Extract the [x, y] coordinate from the center of the cell holding the provided text.  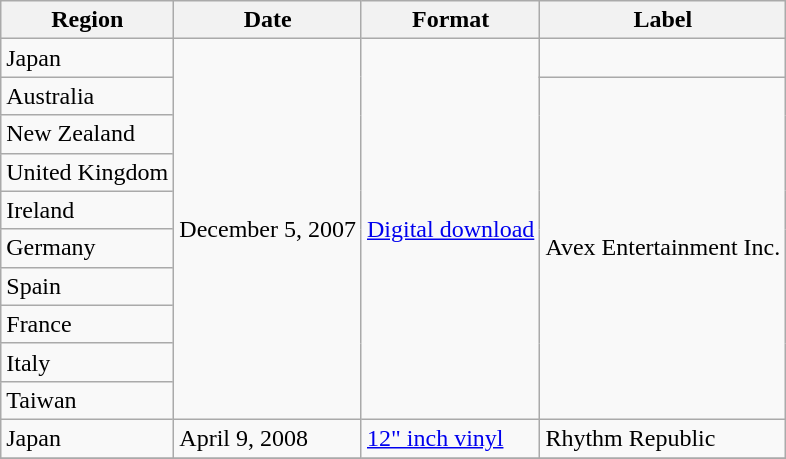
France [88, 324]
Digital download [450, 230]
Avex Entertainment Inc. [663, 248]
Date [268, 20]
New Zealand [88, 134]
United Kingdom [88, 172]
Italy [88, 362]
Germany [88, 248]
Label [663, 20]
Format [450, 20]
December 5, 2007 [268, 230]
Ireland [88, 210]
Rhythm Republic [663, 438]
Taiwan [88, 400]
Region [88, 20]
Spain [88, 286]
12" inch vinyl [450, 438]
April 9, 2008 [268, 438]
Australia [88, 96]
